Find where the given text appears and provide that cell's center as [X, Y] coordinate. 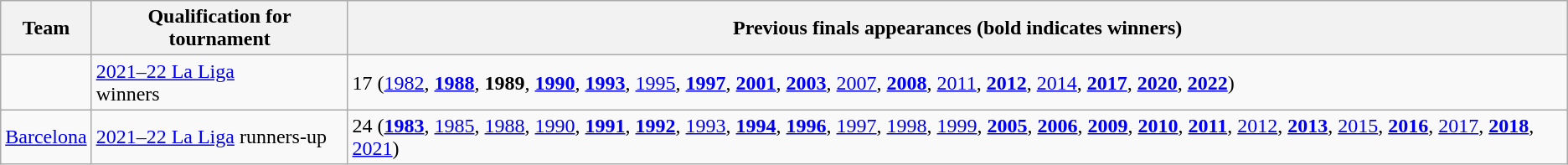
2021–22 La Liga winners [219, 82]
Barcelona [46, 137]
2021–22 La Liga runners-up [219, 137]
24 (1983, 1985, 1988, 1990, 1991, 1992, 1993, 1994, 1996, 1997, 1998, 1999, 2005, 2006, 2009, 2010, 2011, 2012, 2013, 2015, 2016, 2017, 2018, 2021) [957, 137]
17 (1982, 1988, 1989, 1990, 1993, 1995, 1997, 2001, 2003, 2007, 2008, 2011, 2012, 2014, 2017, 2020, 2022) [957, 82]
Previous finals appearances (bold indicates winners) [957, 28]
Team [46, 28]
Qualification for tournament [219, 28]
